Locate the cell with the specified text and output its (x, y) center coordinate. 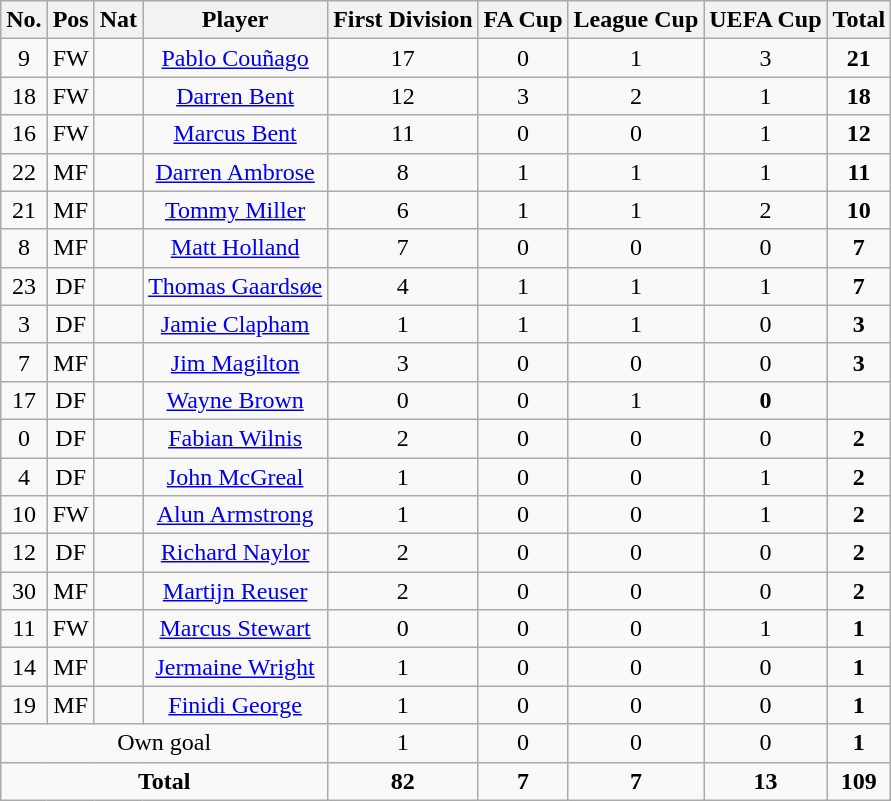
Pablo Couñago (236, 58)
FA Cup (523, 20)
Jermaine Wright (236, 667)
Own goal (164, 743)
No. (24, 20)
13 (766, 781)
16 (24, 134)
UEFA Cup (766, 20)
Jamie Clapham (236, 324)
Finidi George (236, 705)
23 (24, 286)
Marcus Stewart (236, 629)
Nat (118, 20)
9 (24, 58)
30 (24, 591)
Martijn Reuser (236, 591)
First Division (403, 20)
Marcus Bent (236, 134)
Player (236, 20)
19 (24, 705)
Tommy Miller (236, 210)
Pos (70, 20)
Jim Magilton (236, 362)
Darren Ambrose (236, 172)
John McGreal (236, 477)
League Cup (636, 20)
Fabian Wilnis (236, 438)
6 (403, 210)
82 (403, 781)
22 (24, 172)
Thomas Gaardsøe (236, 286)
Darren Bent (236, 96)
Richard Naylor (236, 553)
14 (24, 667)
109 (859, 781)
Alun Armstrong (236, 515)
Wayne Brown (236, 400)
Matt Holland (236, 248)
